Extract the (X, Y) coordinate from the center of the cell holding the provided text.  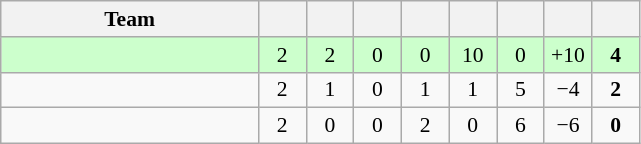
−4 (568, 90)
5 (520, 90)
−6 (568, 126)
Team (130, 19)
10 (473, 55)
6 (520, 126)
+10 (568, 55)
4 (616, 55)
